Output the [X, Y] coordinate of the center of the cell containing the given text.  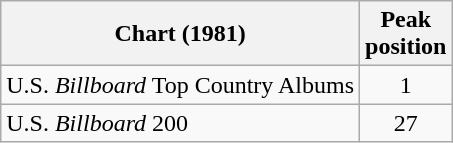
U.S. Billboard Top Country Albums [180, 85]
Chart (1981) [180, 34]
Peakposition [406, 34]
U.S. Billboard 200 [180, 123]
27 [406, 123]
1 [406, 85]
